Extract the [x, y] coordinate from the center of the cell holding the provided text.  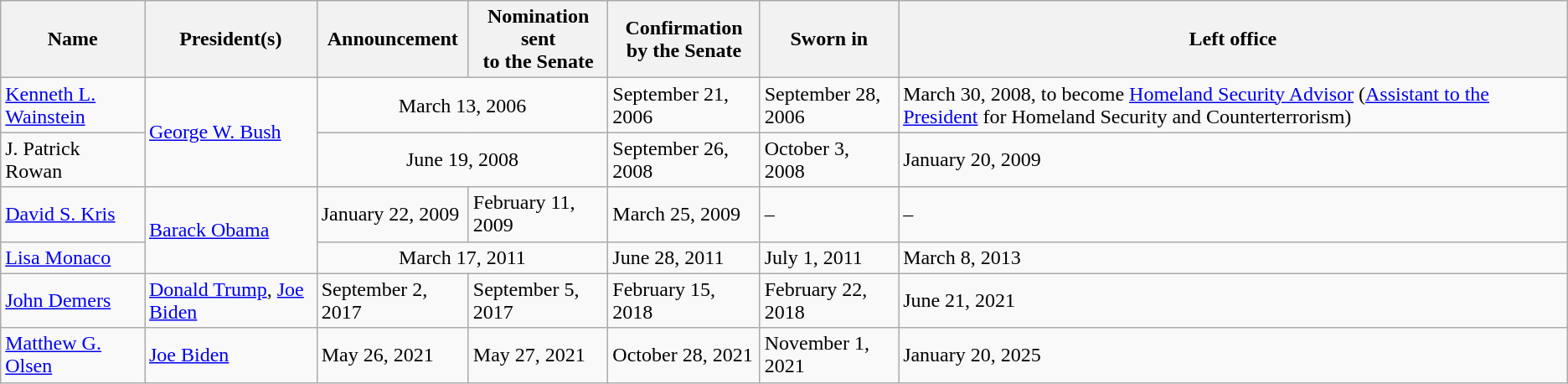
January 20, 2009 [1233, 159]
July 1, 2011 [829, 257]
September 2, 2017 [392, 300]
March 13, 2006 [462, 106]
David S. Kris [73, 215]
Matthew G. Olsen [73, 355]
Left office [1233, 39]
Donald Trump, Joe Biden [230, 300]
February 15, 2018 [683, 300]
Sworn in [829, 39]
October 28, 2021 [683, 355]
February 11, 2009 [538, 215]
Announcement [392, 39]
Lisa Monaco [73, 257]
Kenneth L. Wainstein [73, 106]
May 27, 2021 [538, 355]
George W. Bush [230, 132]
June 21, 2021 [1233, 300]
March 17, 2011 [462, 257]
Nomination sentto the Senate [538, 39]
November 1, 2021 [829, 355]
March 30, 2008, to become Homeland Security Advisor (Assistant to the President for Homeland Security and Counterterrorism) [1233, 106]
Confirmationby the Senate [683, 39]
September 21, 2006 [683, 106]
February 22, 2018 [829, 300]
January 20, 2025 [1233, 355]
September 28, 2006 [829, 106]
Joe Biden [230, 355]
March 25, 2009 [683, 215]
President(s) [230, 39]
January 22, 2009 [392, 215]
J. Patrick Rowan [73, 159]
Barack Obama [230, 230]
June 28, 2011 [683, 257]
September 5, 2017 [538, 300]
October 3, 2008 [829, 159]
June 19, 2008 [462, 159]
John Demers [73, 300]
May 26, 2021 [392, 355]
September 26, 2008 [683, 159]
March 8, 2013 [1233, 257]
Name [73, 39]
